Output the (X, Y) coordinate of the center of the cell containing the given text.  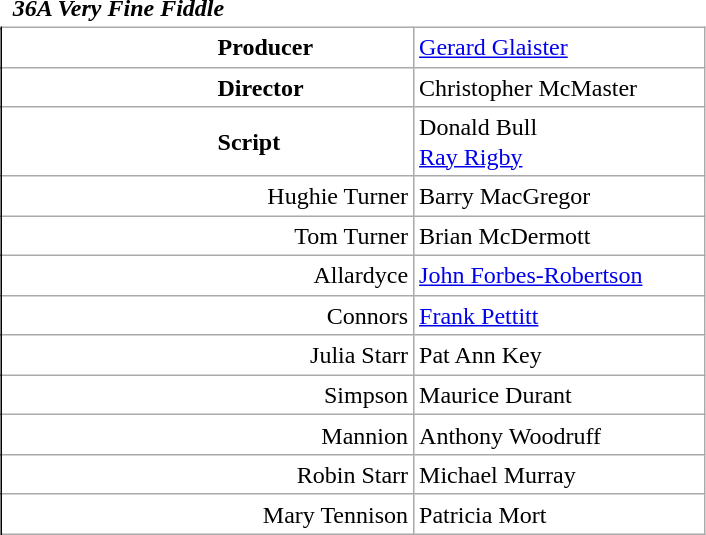
Simpson (208, 395)
Patricia Mort (560, 514)
Michael Murray (560, 475)
Tom Turner (208, 236)
Frank Pettitt (560, 315)
Pat Ann Key (560, 355)
Director (208, 87)
Hughie Turner (208, 196)
Robin Starr (208, 475)
Script (208, 142)
Barry MacGregor (560, 196)
Anthony Woodruff (560, 435)
Julia Starr (208, 355)
Donald BullRay Rigby (560, 142)
Mary Tennison (208, 514)
Producer (208, 47)
Allardyce (208, 275)
Connors (208, 315)
Mannion (208, 435)
Gerard Glaister (560, 47)
John Forbes-Robertson (560, 275)
Christopher McMaster (560, 87)
Maurice Durant (560, 395)
Brian McDermott (560, 236)
